Pinpoint the cell where the given text exists, returning its [X, Y] midpoint coordinate. 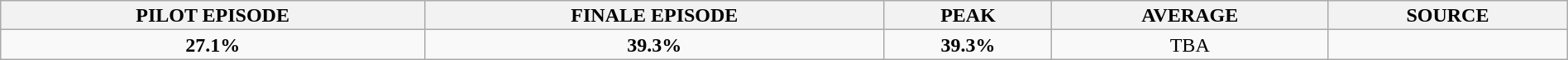
AVERAGE [1190, 15]
FINALE EPISODE [655, 15]
PEAK [968, 15]
SOURCE [1448, 15]
PILOT EPISODE [213, 15]
27.1% [213, 45]
TBA [1190, 45]
